Pinpoint the cell where the given text exists, returning its (x, y) midpoint coordinate. 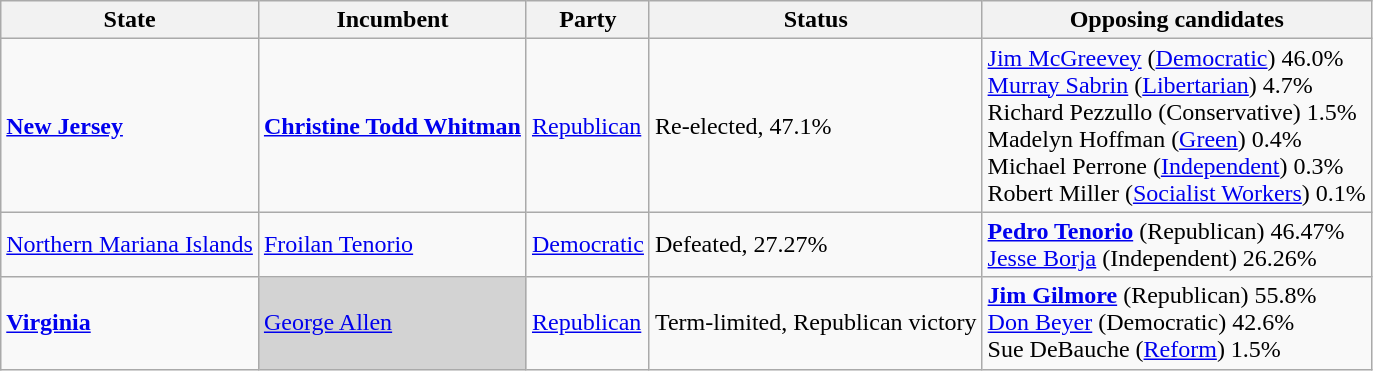
Jim Gilmore (Republican) 55.8%Don Beyer (Democratic) 42.6%Sue DeBauche (Reform) 1.5% (1176, 323)
Party (588, 20)
Incumbent (392, 20)
Pedro Tenorio (Republican) 46.47% Jesse Borja (Independent) 26.26% (1176, 244)
Christine Todd Whitman (392, 126)
George Allen (392, 323)
Defeated, 27.27% (816, 244)
Opposing candidates (1176, 20)
New Jersey (130, 126)
Froilan Tenorio (392, 244)
State (130, 20)
Virginia (130, 323)
Re-elected, 47.1% (816, 126)
Democratic (588, 244)
Term-limited, Republican victory (816, 323)
Northern Mariana Islands (130, 244)
Status (816, 20)
